Identify which cell holds the provided text, then report its [x, y] central coordinate. 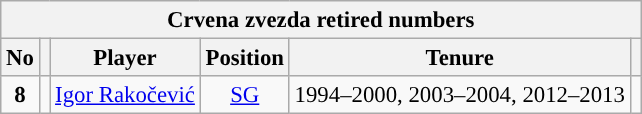
Crvena zvezda retired numbers [321, 20]
Igor Rakočević [125, 95]
Player [125, 58]
SG [244, 95]
No [20, 58]
8 [20, 95]
1994–2000, 2003–2004, 2012–2013 [460, 95]
Position [244, 58]
Tenure [460, 58]
